For the text-containing cell, return its midpoint in [x, y] coordinate format. 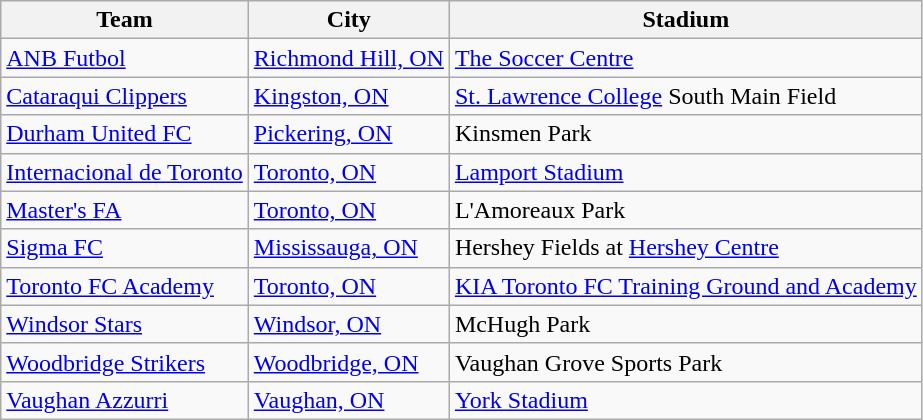
Windsor, ON [348, 324]
Richmond Hill, ON [348, 58]
City [348, 20]
Internacional de Toronto [125, 172]
Lamport Stadium [686, 172]
Vaughan, ON [348, 400]
St. Lawrence College South Main Field [686, 96]
Sigma FC [125, 248]
McHugh Park [686, 324]
Woodbridge, ON [348, 362]
Durham United FC [125, 134]
L'Amoreaux Park [686, 210]
Team [125, 20]
Master's FA [125, 210]
York Stadium [686, 400]
Woodbridge Strikers [125, 362]
Hershey Fields at Hershey Centre [686, 248]
The Soccer Centre [686, 58]
KIA Toronto FC Training Ground and Academy [686, 286]
Vaughan Azzurri [125, 400]
Cataraqui Clippers [125, 96]
Pickering, ON [348, 134]
ANB Futbol [125, 58]
Stadium [686, 20]
Toronto FC Academy [125, 286]
Windsor Stars [125, 324]
Mississauga, ON [348, 248]
Vaughan Grove Sports Park [686, 362]
Kinsmen Park [686, 134]
Kingston, ON [348, 96]
